Scan for the cell matching the given text and deliver its [X, Y] coordinate at center. 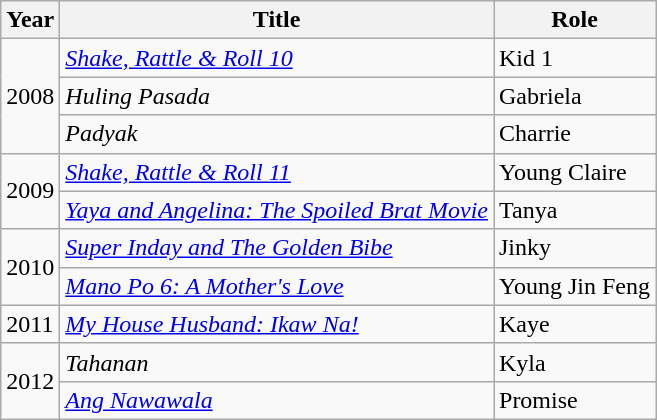
Kyla [575, 362]
Young Jin Feng [575, 286]
Tahanan [277, 362]
Huling Pasada [277, 96]
2012 [30, 381]
Yaya and Angelina: The Spoiled Brat Movie [277, 210]
Role [575, 20]
2009 [30, 191]
Title [277, 20]
Jinky [575, 248]
Shake, Rattle & Roll 11 [277, 172]
Promise [575, 400]
Tanya [575, 210]
2010 [30, 267]
Ang Nawawala [277, 400]
Padyak [277, 134]
Young Claire [575, 172]
Year [30, 20]
Charrie [575, 134]
Kid 1 [575, 58]
2011 [30, 324]
Super Inday and The Golden Bibe [277, 248]
Kaye [575, 324]
Shake, Rattle & Roll 10 [277, 58]
Mano Po 6: A Mother's Love [277, 286]
2008 [30, 96]
Gabriela [575, 96]
My House Husband: Ikaw Na! [277, 324]
